Scan for the cell matching the given text and deliver its (x, y) coordinate at center. 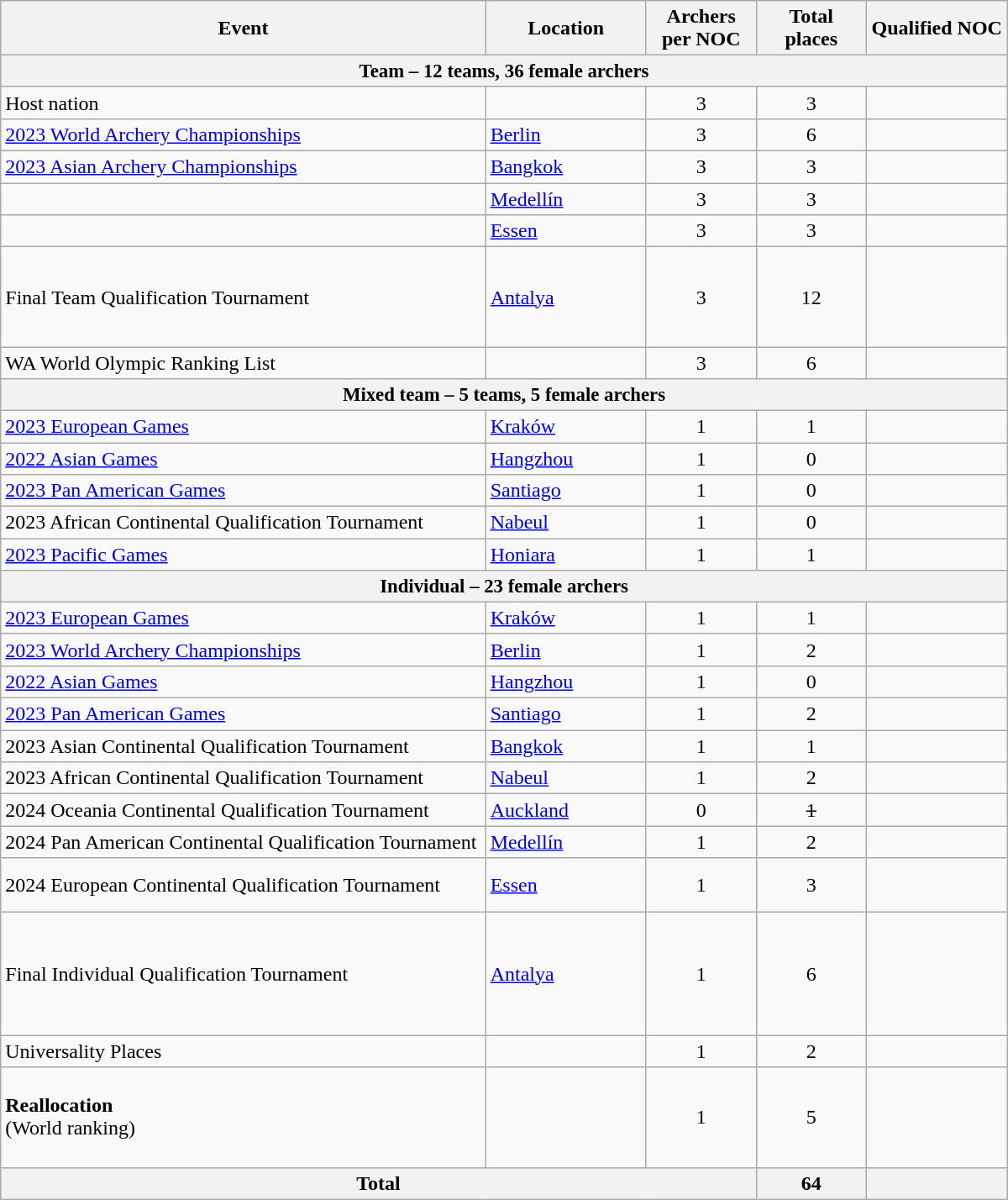
Total (379, 1183)
5 (811, 1118)
Host nation (244, 103)
2023 Pacific Games (244, 555)
Reallocation(World ranking) (244, 1118)
Team – 12 teams, 36 female archers (504, 71)
Total places (811, 29)
Event (244, 29)
Universality Places (244, 1051)
2023 Asian Continental Qualification Tournament (244, 746)
64 (811, 1183)
Location (566, 29)
Honiara (566, 555)
Final Individual Qualification Tournament (244, 974)
2023 Asian Archery Championships (244, 167)
Archers per NOC (701, 29)
Individual – 23 female archers (504, 587)
Qualified NOC (937, 29)
Final Team Qualification Tournament (244, 297)
2024 European Continental Qualification Tournament (244, 886)
12 (811, 297)
Auckland (566, 810)
Mixed team – 5 teams, 5 female archers (504, 395)
2024 Pan American Continental Qualification Tournament (244, 842)
WA World Olympic Ranking List (244, 363)
2024 Oceania Continental Qualification Tournament (244, 810)
